Capture the cell that displays the provided text and extract its [x, y] central coordinate. 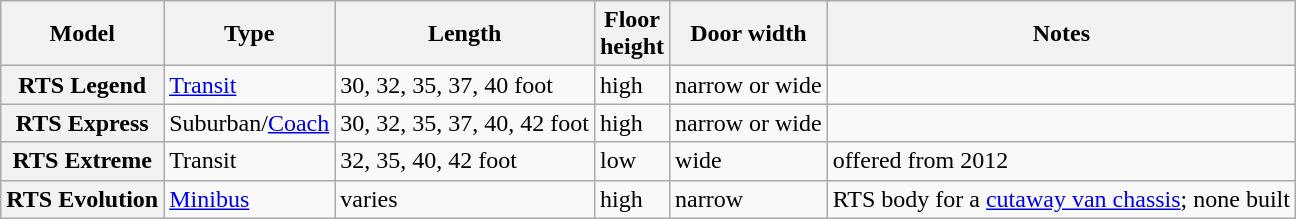
Floorheight [632, 34]
RTS Express [82, 123]
low [632, 161]
RTS Evolution [82, 199]
Notes [1061, 34]
RTS Legend [82, 85]
Length [465, 34]
Minibus [250, 199]
narrow [749, 199]
offered from 2012 [1061, 161]
Suburban/Coach [250, 123]
Model [82, 34]
Door width [749, 34]
varies [465, 199]
30, 32, 35, 37, 40 foot [465, 85]
RTS Extreme [82, 161]
wide [749, 161]
RTS body for a cutaway van chassis; none built [1061, 199]
32, 35, 40, 42 foot [465, 161]
Type [250, 34]
30, 32, 35, 37, 40, 42 foot [465, 123]
